Locate the cell with the specified text and output its [x, y] center coordinate. 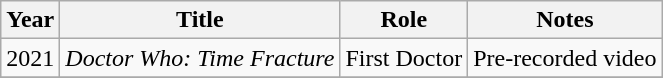
Role [404, 20]
First Doctor [404, 58]
Pre-recorded video [565, 58]
Doctor Who: Time Fracture [200, 58]
Notes [565, 20]
Year [30, 20]
2021 [30, 58]
Title [200, 20]
